Capture the cell that displays the provided text and extract its [X, Y] central coordinate. 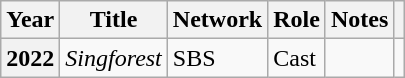
Cast [297, 58]
Title [114, 20]
Singforest [114, 58]
Notes [359, 20]
2022 [30, 58]
Role [297, 20]
SBS [217, 58]
Network [217, 20]
Year [30, 20]
